From the cell containing the given text, extract its center point as (X, Y) coordinate. 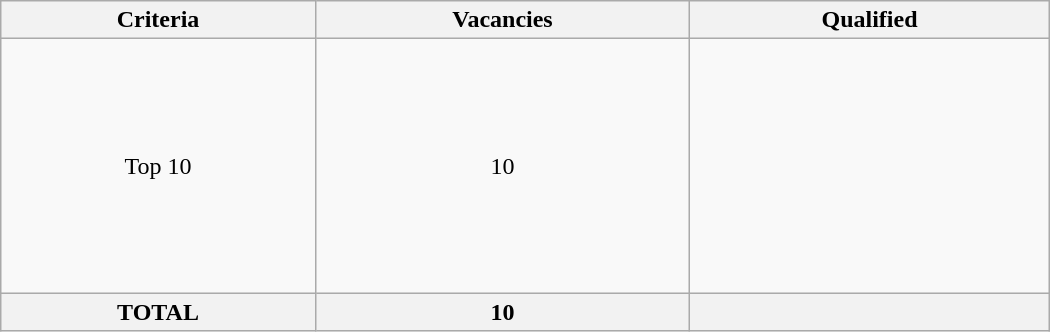
Top 10 (158, 166)
Criteria (158, 20)
Qualified (870, 20)
Vacancies (502, 20)
TOTAL (158, 312)
